From the cell containing the given text, extract its center point as (X, Y) coordinate. 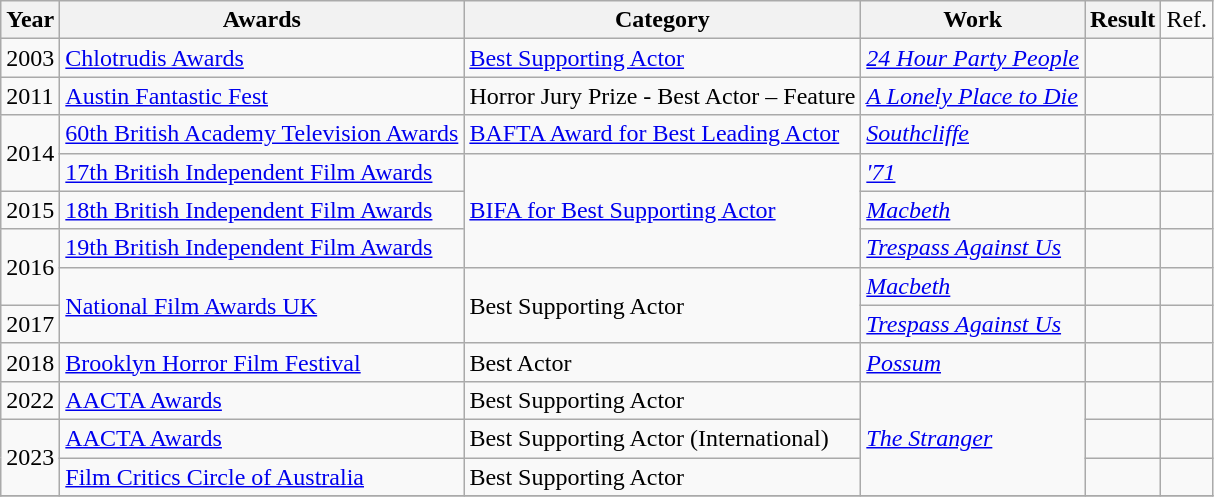
Year (30, 20)
Film Critics Circle of Australia (262, 477)
Best Supporting Actor (International) (662, 438)
Work (973, 20)
Southcliffe (973, 134)
2016 (30, 267)
Result (1122, 20)
17th British Independent Film Awards (262, 172)
Brooklyn Horror Film Festival (262, 362)
A Lonely Place to Die (973, 96)
2023 (30, 457)
2014 (30, 153)
The Stranger (973, 438)
Best Actor (662, 362)
2022 (30, 400)
Ref. (1187, 20)
2011 (30, 96)
19th British Independent Film Awards (262, 248)
Horror Jury Prize - Best Actor – Feature (662, 96)
18th British Independent Film Awards (262, 210)
Category (662, 20)
'71 (973, 172)
2018 (30, 362)
BAFTA Award for Best Leading Actor (662, 134)
2015 (30, 210)
National Film Awards UK (262, 305)
BIFA for Best Supporting Actor (662, 210)
Possum (973, 362)
Chlotrudis Awards (262, 58)
Austin Fantastic Fest (262, 96)
Awards (262, 20)
2017 (30, 324)
60th British Academy Television Awards (262, 134)
24 Hour Party People (973, 58)
2003 (30, 58)
